Extract the (X, Y) coordinate from the center of the cell holding the provided text.  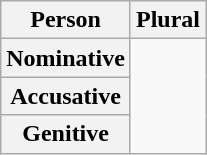
Genitive (66, 134)
Plural (168, 20)
Nominative (66, 58)
Person (66, 20)
Accusative (66, 96)
